Pinpoint the cell where the given text exists, returning its (X, Y) midpoint coordinate. 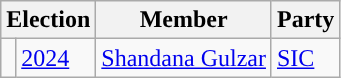
Member (184, 20)
SIC (305, 58)
Shandana Gulzar (184, 58)
Party (305, 20)
2024 (56, 58)
Election (48, 20)
